For the text-containing cell, return its midpoint in [X, Y] coordinate format. 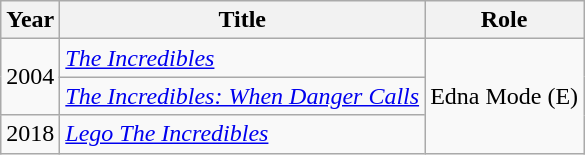
The Incredibles [242, 58]
The Incredibles: When Danger Calls [242, 96]
2018 [30, 134]
Edna Mode (E) [504, 96]
2004 [30, 77]
Lego The Incredibles [242, 134]
Role [504, 20]
Title [242, 20]
Year [30, 20]
